Locate the cell with the specified text and output its (X, Y) center coordinate. 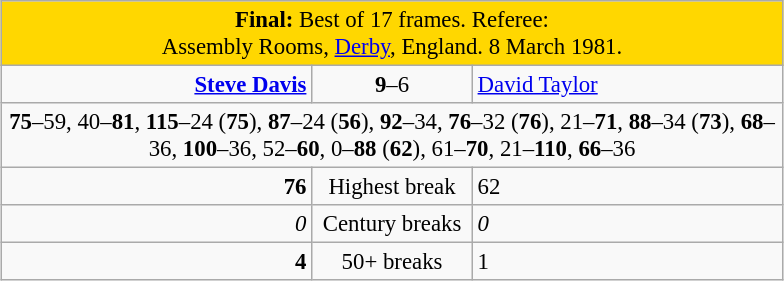
75–59, 40–81, 115–24 (75), 87–24 (56), 92–34, 76–32 (76), 21–71, 88–34 (73), 68–36, 100–36, 52–60, 0–88 (62), 61–70, 21–110, 66–36 (392, 136)
Steve Davis (156, 85)
76 (156, 187)
4 (156, 262)
Century breaks (392, 224)
David Taylor (628, 85)
Final: Best of 17 frames. Referee: Assembly Rooms, Derby, England. 8 March 1981. (392, 34)
9–6 (392, 85)
50+ breaks (392, 262)
1 (628, 262)
Highest break (392, 187)
62 (628, 187)
